Detect which cell encompasses the target text, then output its (x, y) center coordinate. 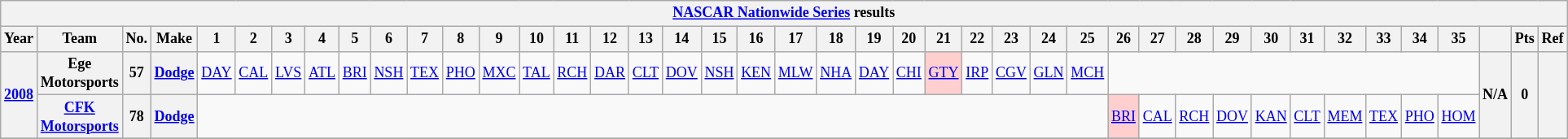
DAR (611, 73)
10 (537, 39)
24 (1049, 39)
34 (1420, 39)
11 (572, 39)
GLN (1049, 73)
29 (1233, 39)
7 (425, 39)
16 (756, 39)
MEM (1345, 117)
32 (1345, 39)
12 (611, 39)
13 (645, 39)
ATL (322, 73)
4 (322, 39)
N/A (1496, 94)
Pts (1524, 39)
19 (874, 39)
6 (389, 39)
IRP (977, 73)
3 (288, 39)
20 (909, 39)
2 (254, 39)
LVS (288, 73)
21 (944, 39)
TAL (537, 73)
30 (1271, 39)
MLW (795, 73)
8 (461, 39)
CHI (909, 73)
MCH (1088, 73)
CFK Motorsports (80, 117)
NHA (836, 73)
MXC (499, 73)
KAN (1271, 117)
25 (1088, 39)
31 (1307, 39)
15 (720, 39)
0 (1524, 94)
27 (1158, 39)
GTY (944, 73)
Ref (1553, 39)
Team (80, 39)
22 (977, 39)
No. (137, 39)
26 (1123, 39)
18 (836, 39)
CGV (1011, 73)
35 (1459, 39)
5 (355, 39)
17 (795, 39)
KEN (756, 73)
33 (1384, 39)
78 (137, 117)
Ege Motorsports (80, 73)
2008 (20, 94)
NASCAR Nationwide Series results (784, 13)
14 (681, 39)
Year (20, 39)
9 (499, 39)
HOM (1459, 117)
1 (217, 39)
28 (1194, 39)
Make (174, 39)
57 (137, 73)
23 (1011, 39)
